Determine the [X, Y] coordinate at the center of the cell enclosing the given text.  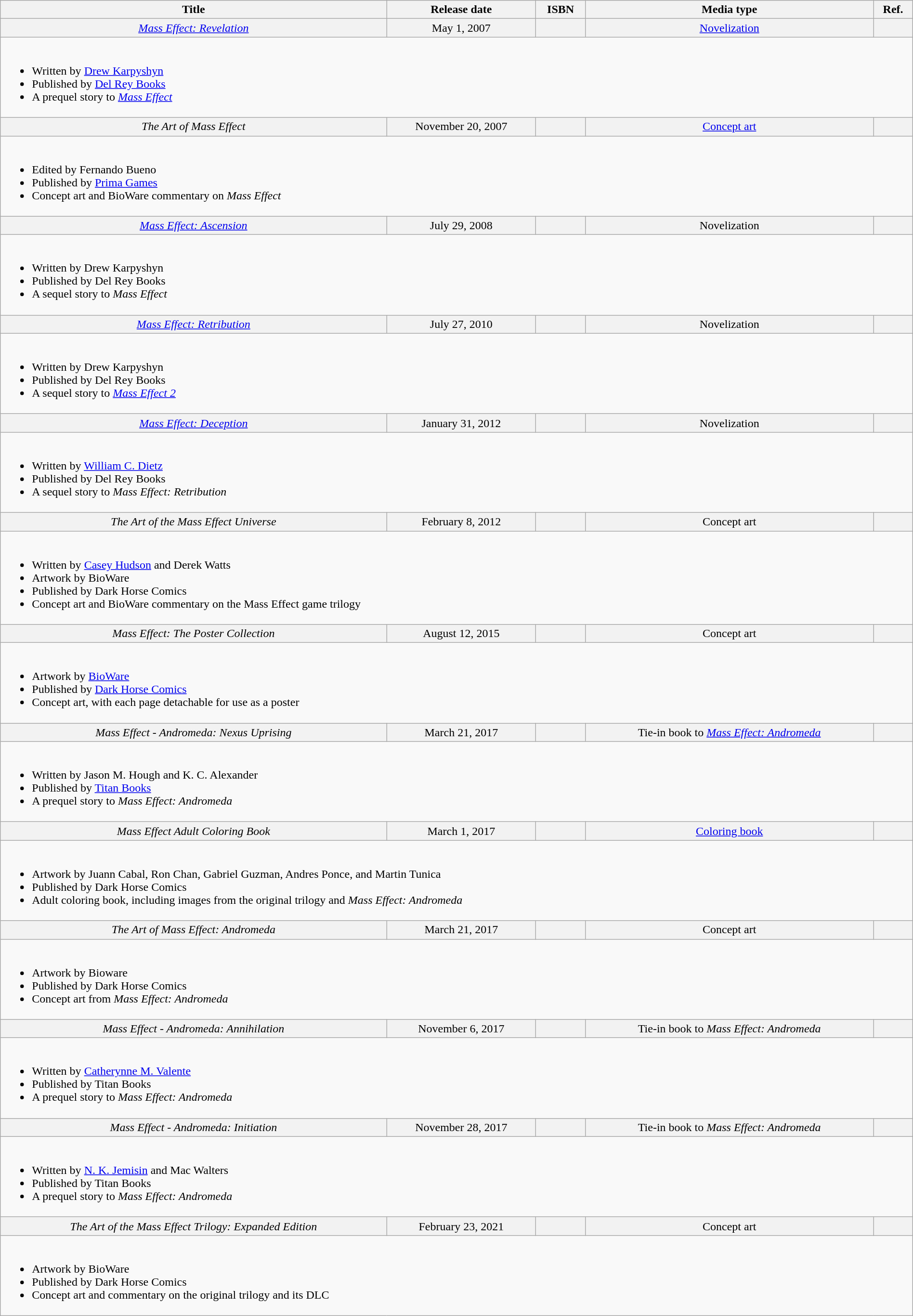
Mass Effect: The Poster Collection [194, 634]
November 28, 2017 [461, 1127]
February 23, 2021 [461, 1226]
Mass Effect Adult Coloring Book [194, 831]
Mass Effect - Andromeda: Nexus Uprising [194, 732]
Title [194, 10]
Edited by Fernando BuenoPublished by Prima GamesConcept art and BioWare commentary on Mass Effect [456, 176]
February 8, 2012 [461, 521]
March 1, 2017 [461, 831]
August 12, 2015 [461, 634]
January 31, 2012 [461, 423]
The Art of the Mass Effect Trilogy: Expanded Edition [194, 1226]
Release date [461, 10]
Written by N. K. Jemisin and Mac WaltersPublished by Titan BooksA prequel story to Mass Effect: Andromeda [456, 1177]
Mass Effect: Deception [194, 423]
July 29, 2008 [461, 225]
The Art of Mass Effect [194, 127]
Written by Drew KarpyshynPublished by Del Rey BooksA prequel story to Mass Effect [456, 77]
Written by William C. DietzPublished by Del Rey BooksA sequel story to Mass Effect: Retribution [456, 472]
Artwork by BioWarePublished by Dark Horse ComicsConcept art, with each page detachable for use as a poster [456, 683]
Written by Catherynne M. ValentePublished by Titan BooksA prequel story to Mass Effect: Andromeda [456, 1078]
July 27, 2010 [461, 324]
Mass Effect: Retribution [194, 324]
ISBN [561, 10]
Media type [729, 10]
Mass Effect: Ascension [194, 225]
Coloring book [729, 831]
Artwork by BiowarePublished by Dark Horse ComicsConcept art from Mass Effect: Andromeda [456, 979]
Ref. [893, 10]
May 1, 2007 [461, 28]
Mass Effect - Andromeda: Initiation [194, 1127]
Artwork by BioWarePublished by Dark Horse ComicsConcept art and commentary on the original trilogy and its DLC [456, 1275]
Mass Effect: Revelation [194, 28]
November 6, 2017 [461, 1029]
The Art of Mass Effect: Andromeda [194, 930]
Written by Drew KarpyshynPublished by Del Rey BooksA sequel story to Mass Effect [456, 274]
Written by Jason M. Hough and K. C. AlexanderPublished by Titan BooksA prequel story to Mass Effect: Andromeda [456, 782]
November 20, 2007 [461, 127]
Written by Drew KarpyshynPublished by Del Rey BooksA sequel story to Mass Effect 2 [456, 374]
Mass Effect - Andromeda: Annihilation [194, 1029]
The Art of the Mass Effect Universe [194, 521]
